Find where the given text appears and provide that cell's center as (x, y) coordinate. 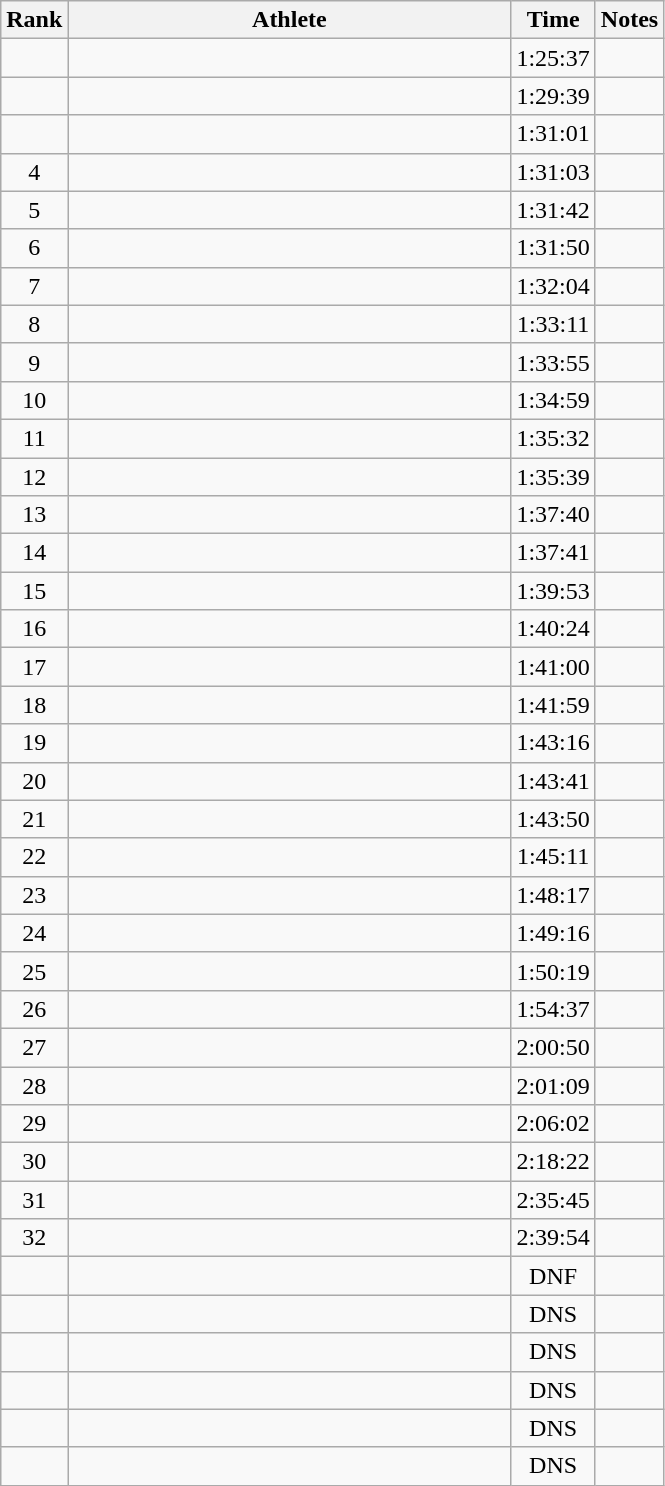
1:43:50 (553, 819)
2:00:50 (553, 1047)
14 (34, 553)
9 (34, 362)
1:49:16 (553, 933)
27 (34, 1047)
16 (34, 629)
12 (34, 477)
23 (34, 895)
8 (34, 324)
6 (34, 248)
1:43:16 (553, 743)
1:54:37 (553, 1009)
1:32:04 (553, 286)
5 (34, 210)
1:37:40 (553, 515)
1:41:00 (553, 667)
10 (34, 400)
31 (34, 1200)
1:48:17 (553, 895)
1:37:41 (553, 553)
1:50:19 (553, 971)
Time (553, 20)
2:01:09 (553, 1085)
1:34:59 (553, 400)
28 (34, 1085)
1:45:11 (553, 857)
2:18:22 (553, 1162)
2:35:45 (553, 1200)
13 (34, 515)
1:35:32 (553, 438)
19 (34, 743)
1:35:39 (553, 477)
15 (34, 591)
1:33:55 (553, 362)
Notes (629, 20)
1:31:03 (553, 172)
25 (34, 971)
32 (34, 1238)
1:39:53 (553, 591)
Athlete (290, 20)
DNF (553, 1276)
1:40:24 (553, 629)
1:41:59 (553, 705)
30 (34, 1162)
2:06:02 (553, 1124)
11 (34, 438)
20 (34, 781)
1:33:11 (553, 324)
1:31:50 (553, 248)
1:31:42 (553, 210)
1:31:01 (553, 134)
4 (34, 172)
1:25:37 (553, 58)
Rank (34, 20)
26 (34, 1009)
29 (34, 1124)
22 (34, 857)
2:39:54 (553, 1238)
17 (34, 667)
1:43:41 (553, 781)
24 (34, 933)
18 (34, 705)
1:29:39 (553, 96)
7 (34, 286)
21 (34, 819)
